For the text-containing cell, return its midpoint in [x, y] coordinate format. 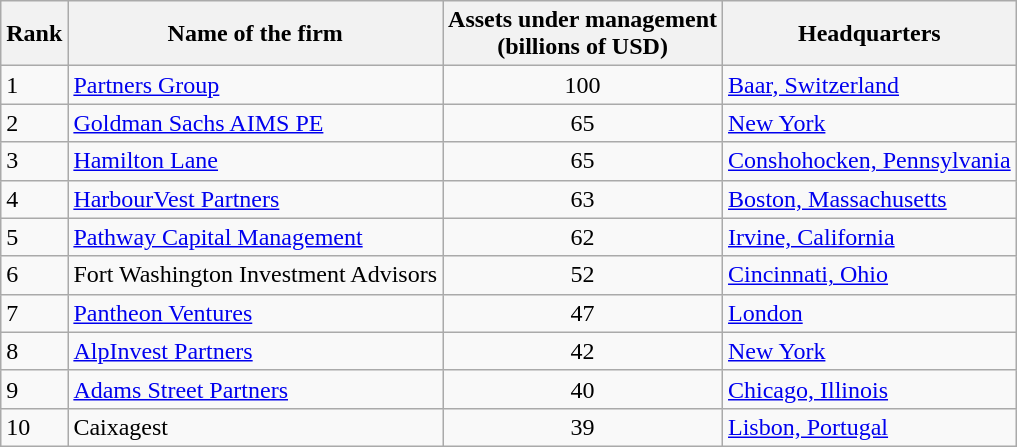
Boston, Massachusetts [870, 199]
Baar, Switzerland [870, 85]
62 [583, 237]
Hamilton Lane [256, 161]
Irvine, California [870, 237]
2 [34, 123]
HarbourVest Partners [256, 199]
9 [34, 389]
100 [583, 85]
5 [34, 237]
40 [583, 389]
7 [34, 313]
Lisbon, Portugal [870, 427]
London [870, 313]
1 [34, 85]
42 [583, 351]
63 [583, 199]
Conshohocken, Pennsylvania [870, 161]
Chicago, Illinois [870, 389]
Rank [34, 34]
Cincinnati, Ohio [870, 275]
39 [583, 427]
AlpInvest Partners [256, 351]
52 [583, 275]
Partners Group [256, 85]
Adams Street Partners [256, 389]
Headquarters [870, 34]
Assets under management (billions of USD) [583, 34]
8 [34, 351]
10 [34, 427]
Goldman Sachs AIMS PE [256, 123]
3 [34, 161]
Fort Washington Investment Advisors [256, 275]
47 [583, 313]
Name of the firm [256, 34]
Pantheon Ventures [256, 313]
6 [34, 275]
Caixagest [256, 427]
Pathway Capital Management [256, 237]
4 [34, 199]
